From the cell containing the given text, extract its center point as (X, Y) coordinate. 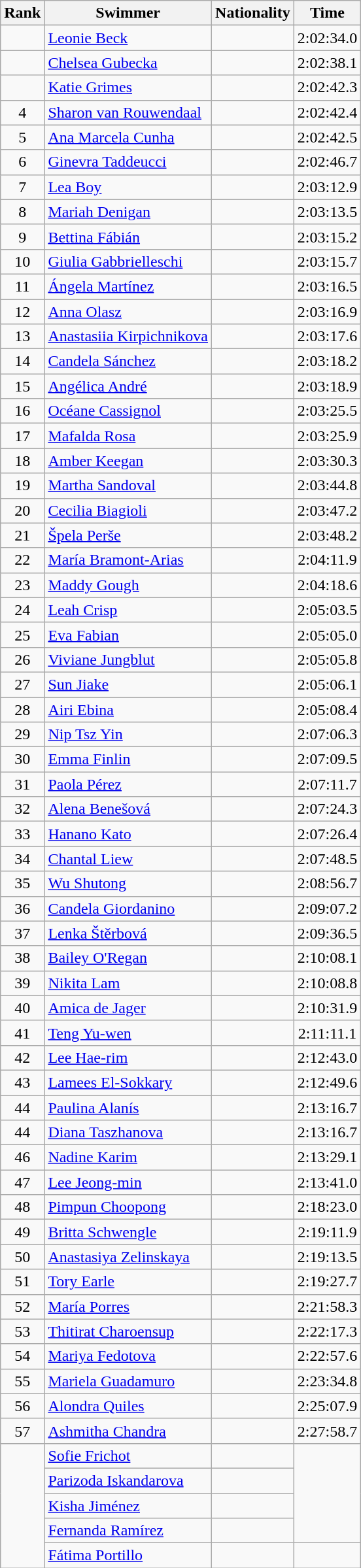
2:12:43.0 (327, 1058)
56 (22, 1406)
2:03:44.8 (327, 486)
Rank (22, 13)
9 (22, 237)
Wu Shutong (128, 884)
37 (22, 933)
28 (22, 709)
30 (22, 759)
24 (22, 610)
Bettina Fábián (128, 237)
2:09:07.2 (327, 909)
Diana Taszhanova (128, 1133)
2:12:49.6 (327, 1082)
11 (22, 286)
18 (22, 461)
51 (22, 1282)
26 (22, 659)
40 (22, 1008)
25 (22, 635)
17 (22, 436)
Paulina Alanís (128, 1108)
Fátima Portillo (128, 1556)
2:19:13.5 (327, 1257)
Nikita Lam (128, 983)
2:13:41.0 (327, 1182)
Teng Yu-wen (128, 1033)
2:03:15.2 (327, 237)
2:02:46.7 (327, 162)
Maddy Gough (128, 585)
Viviane Jungblut (128, 659)
19 (22, 486)
Ginevra Taddeucci (128, 162)
33 (22, 834)
31 (22, 784)
2:05:03.5 (327, 610)
Ana Marcela Cunha (128, 137)
2:04:18.6 (327, 585)
Chantal Liew (128, 859)
7 (22, 187)
2:07:48.5 (327, 859)
2:03:30.3 (327, 461)
8 (22, 212)
2:08:56.7 (327, 884)
Giulia Gabbrielleschi (128, 261)
47 (22, 1182)
Bailey O'Regan (128, 958)
Mariela Guadamuro (128, 1381)
Chelsea Gubecka (128, 63)
4 (22, 112)
2:03:47.2 (327, 510)
55 (22, 1381)
10 (22, 261)
21 (22, 535)
Nip Tsz Yin (128, 735)
Alondra Quiles (128, 1406)
María Porres (128, 1307)
2:25:07.9 (327, 1406)
53 (22, 1331)
Alena Benešová (128, 809)
Britta Schwengle (128, 1232)
2:27:58.7 (327, 1431)
2:03:18.9 (327, 386)
2:07:06.3 (327, 735)
Lee Hae-rim (128, 1058)
27 (22, 684)
13 (22, 337)
Hanano Kato (128, 834)
Anastasiya Zelinskaya (128, 1257)
Pimpun Choopong (128, 1207)
2:02:42.5 (327, 137)
54 (22, 1356)
2:07:09.5 (327, 759)
2:19:27.7 (327, 1282)
35 (22, 884)
2:03:15.7 (327, 261)
Mariah Denigan (128, 212)
14 (22, 361)
Martha Sandoval (128, 486)
50 (22, 1257)
Amber Keegan (128, 461)
Špela Perše (128, 535)
Mafalda Rosa (128, 436)
Thitirat Charoensup (128, 1331)
36 (22, 909)
Kisha Jiménez (128, 1505)
2:18:23.0 (327, 1207)
2:03:13.5 (327, 212)
2:05:05.8 (327, 659)
2:05:05.0 (327, 635)
20 (22, 510)
2:03:25.9 (327, 436)
Nationality (253, 13)
Sofie Frichot (128, 1456)
2:02:38.1 (327, 63)
41 (22, 1033)
Sun Jiake (128, 684)
Fernanda Ramírez (128, 1531)
2:04:11.9 (327, 560)
Lamees El-Sokkary (128, 1082)
María Bramont-Arias (128, 560)
15 (22, 386)
16 (22, 411)
Nadine Karim (128, 1158)
38 (22, 958)
2:10:31.9 (327, 1008)
2:03:48.2 (327, 535)
Paola Pérez (128, 784)
34 (22, 859)
Lenka Štěrbová (128, 933)
Mariya Fedotova (128, 1356)
Cecilia Biagioli (128, 510)
2:10:08.8 (327, 983)
2:03:18.2 (327, 361)
52 (22, 1307)
2:11:11.1 (327, 1033)
42 (22, 1058)
2:02:42.4 (327, 112)
Anastasiia Kirpichnikova (128, 337)
46 (22, 1158)
2:02:42.3 (327, 88)
29 (22, 735)
23 (22, 585)
Ángela Martínez (128, 286)
2:13:29.1 (327, 1158)
43 (22, 1082)
48 (22, 1207)
Candela Giordanino (128, 909)
6 (22, 162)
49 (22, 1232)
57 (22, 1431)
Tory Earle (128, 1282)
2:07:26.4 (327, 834)
Leah Crisp (128, 610)
12 (22, 312)
2:23:34.8 (327, 1381)
2:07:24.3 (327, 809)
Ashmitha Chandra (128, 1431)
Candela Sánchez (128, 361)
2:21:58.3 (327, 1307)
2:19:11.9 (327, 1232)
Sharon van Rouwendaal (128, 112)
Airi Ebina (128, 709)
39 (22, 983)
2:03:25.5 (327, 411)
Time (327, 13)
32 (22, 809)
2:22:57.6 (327, 1356)
Angélica André (128, 386)
2:03:12.9 (327, 187)
Katie Grimes (128, 88)
22 (22, 560)
Parizoda Iskandarova (128, 1480)
5 (22, 137)
2:03:17.6 (327, 337)
Leonie Beck (128, 38)
Emma Finlin (128, 759)
2:02:34.0 (327, 38)
Lee Jeong-min (128, 1182)
Océane Cassignol (128, 411)
2:03:16.9 (327, 312)
Amica de Jager (128, 1008)
Eva Fabian (128, 635)
2:22:17.3 (327, 1331)
Anna Olasz (128, 312)
2:09:36.5 (327, 933)
2:10:08.1 (327, 958)
2:05:06.1 (327, 684)
2:03:16.5 (327, 286)
2:05:08.4 (327, 709)
Swimmer (128, 13)
Lea Boy (128, 187)
2:07:11.7 (327, 784)
